For the text-containing cell, return its midpoint in [x, y] coordinate format. 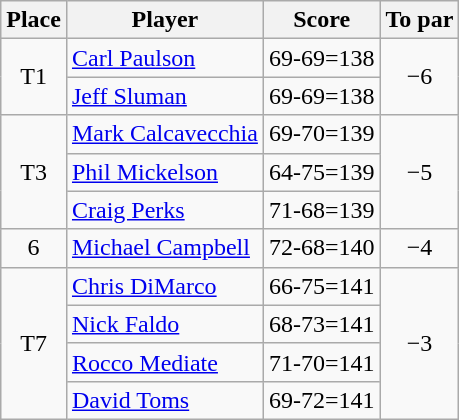
68-73=141 [322, 324]
Chris DiMarco [164, 286]
−5 [420, 172]
72-68=140 [322, 248]
−6 [420, 77]
−3 [420, 343]
66-75=141 [322, 286]
Jeff Sluman [164, 96]
Mark Calcavecchia [164, 134]
Phil Mickelson [164, 172]
Michael Campbell [164, 248]
Rocco Mediate [164, 362]
64-75=139 [322, 172]
Player [164, 20]
Craig Perks [164, 210]
6 [34, 248]
69-72=141 [322, 400]
To par [420, 20]
71-68=139 [322, 210]
−4 [420, 248]
71-70=141 [322, 362]
Place [34, 20]
T7 [34, 343]
Carl Paulson [164, 58]
69-70=139 [322, 134]
David Toms [164, 400]
T3 [34, 172]
T1 [34, 77]
Nick Faldo [164, 324]
Score [322, 20]
